Identify which cell holds the provided text, then report its [X, Y] central coordinate. 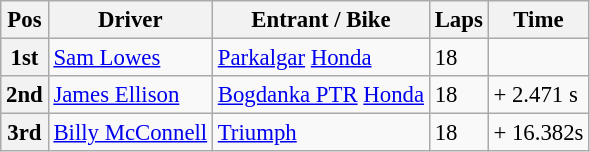
Laps [458, 20]
Bogdanka PTR Honda [320, 95]
Parkalgar Honda [320, 58]
Driver [130, 20]
Sam Lowes [130, 58]
3rd [24, 133]
Triumph [320, 133]
Pos [24, 20]
Billy McConnell [130, 133]
Entrant / Bike [320, 20]
Time [538, 20]
James Ellison [130, 95]
+ 2.471 s [538, 95]
2nd [24, 95]
+ 16.382s [538, 133]
1st [24, 58]
